Provide the (x, y) coordinate of the cell's center where the given text is located.  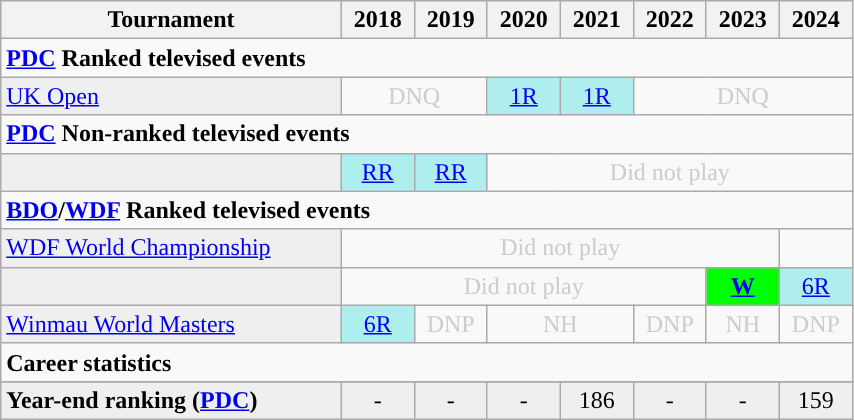
2023 (742, 20)
W (742, 286)
159 (816, 400)
2022 (670, 20)
186 (596, 400)
2019 (450, 20)
2020 (524, 20)
Tournament (171, 20)
Career statistics (427, 362)
PDC Non-ranked televised events (427, 134)
2018 (378, 20)
WDF World Championship (171, 248)
Winmau World Masters (171, 324)
UK Open (171, 96)
2021 (596, 20)
PDC Ranked televised events (427, 58)
2024 (816, 20)
Year-end ranking (PDC) (171, 400)
BDO/WDF Ranked televised events (427, 210)
